For the text-containing cell, return its midpoint in (x, y) coordinate format. 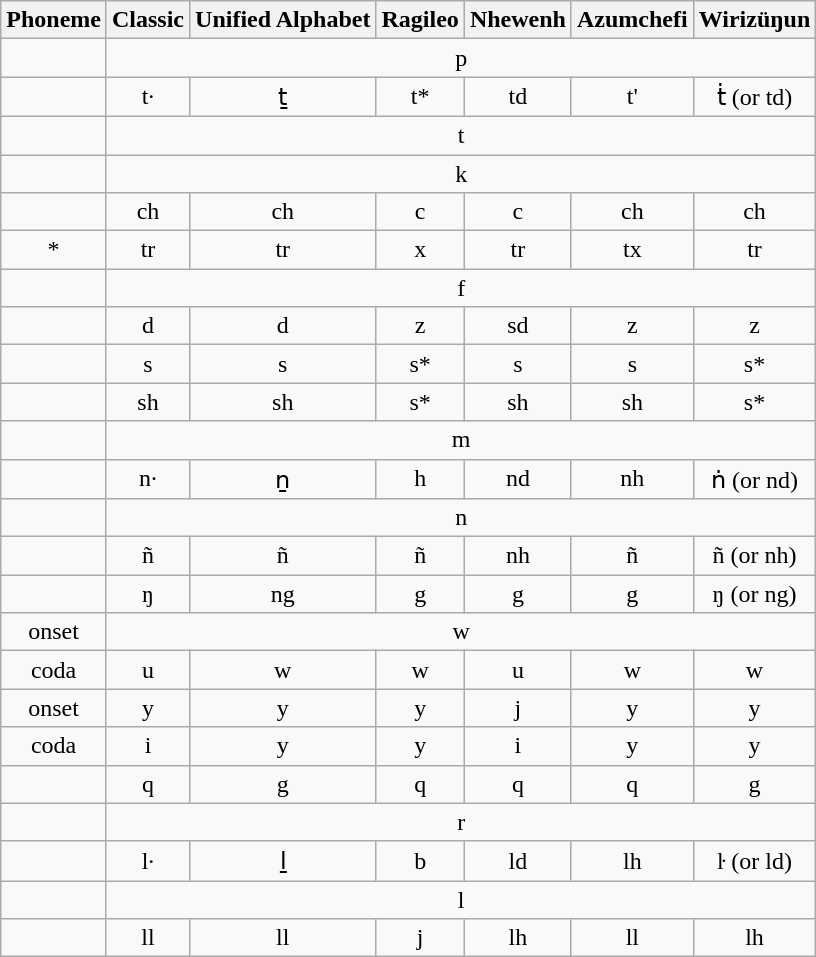
Classic (148, 20)
ld (518, 861)
ŋ (148, 594)
Wirizüŋun (754, 20)
ḻ (283, 861)
Nhewenh (518, 20)
k (460, 173)
t· (148, 97)
t (460, 135)
Phoneme (54, 20)
ŋ (or ng) (754, 594)
m (460, 440)
* (54, 250)
r (460, 822)
ṫ (or td) (754, 97)
nd (518, 479)
x (420, 250)
t' (632, 97)
f (460, 288)
ṅ (or nd) (754, 479)
Ragileo (420, 20)
b (420, 861)
l (460, 900)
Unified Alphabet (283, 20)
ng (283, 594)
n· (148, 479)
sd (518, 326)
ñ (or nh) (754, 556)
td (518, 97)
n (460, 518)
ŀ (or ld) (754, 861)
ṯ (283, 97)
tx (632, 250)
Azumchefi (632, 20)
l· (148, 861)
h (420, 479)
p (460, 58)
t* (420, 97)
ṉ (283, 479)
